Detect which cell encompasses the target text, then output its (x, y) center coordinate. 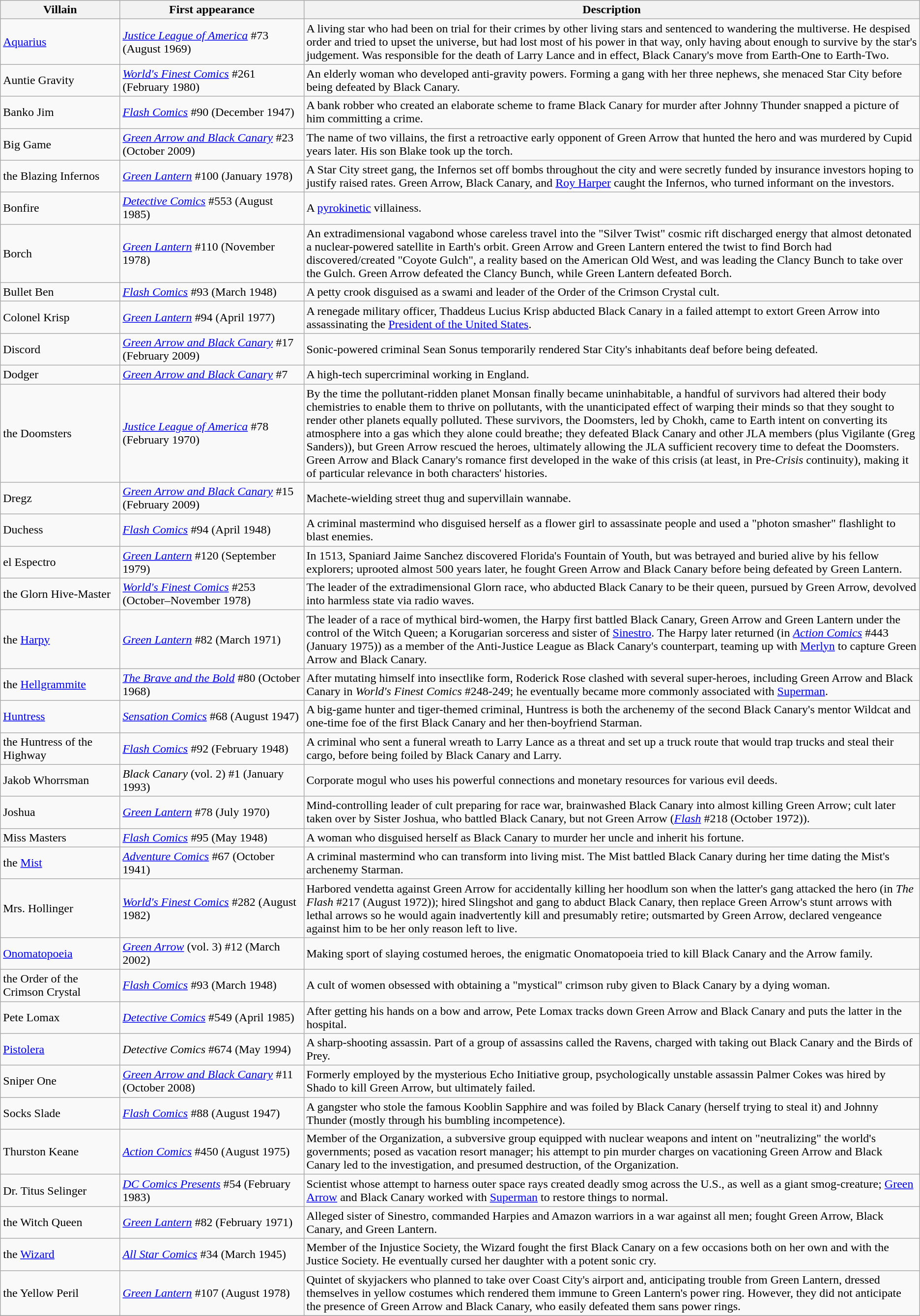
Huntress (60, 716)
Bonfire (60, 208)
Green Lantern #82 (February 1971) (212, 1222)
Aquarius (60, 42)
All Star Comics #34 (March 1945) (212, 1255)
Action Comics #450 (August 1975) (212, 1152)
Green Lantern #78 (July 1970) (212, 812)
Sensation Comics #68 (August 1947) (212, 716)
Detective Comics #549 (April 1985) (212, 1017)
A sharp-shooting assassin. Part of a group of assassins called the Ravens, charged with taking out Black Canary and the Birds of Prey. (611, 1049)
the Order of the Crimson Crystal (60, 985)
Green Arrow and Black Canary #11 (October 2008) (212, 1082)
Dregz (60, 498)
Green Lantern #120 (September 1979) (212, 562)
Green Lantern #82 (March 1971) (212, 640)
Mrs. Hollinger (60, 908)
Corporate mogul who uses his powerful connections and monetary resources for various evil deeds. (611, 780)
World's Finest Comics #282 (August 1982) (212, 908)
Justice League of America #78 (February 1970) (212, 433)
Dr. Titus Selinger (60, 1191)
Discord (60, 349)
Sonic-powered criminal Sean Sonus temporarily rendered Star City's inhabitants deaf before being defeated. (611, 349)
Flash Comics #90 (December 1947) (212, 112)
Colonel Krisp (60, 317)
A pyrokinetic villainess. (611, 208)
Description (611, 10)
Dodger (60, 374)
Socks Slade (60, 1113)
the Wizard (60, 1255)
A cult of women obsessed with obtaining a "mystical" crimson ruby given to Black Canary by a dying woman. (611, 985)
A criminal mastermind who can transform into living mist. The Mist battled Black Canary during her time dating the Mist's archenemy Starman. (611, 863)
Green Arrow (vol. 3) #12 (March 2002) (212, 953)
Green Arrow and Black Canary #23 (October 2009) (212, 144)
Banko Jim (60, 112)
the Huntress of the Highway (60, 749)
Pistolera (60, 1049)
the Yellow Peril (60, 1293)
Joshua (60, 812)
Flash Comics #92 (February 1948) (212, 749)
the Hellgrammite (60, 685)
Green Lantern #107 (August 1978) (212, 1293)
the Glorn Hive-Master (60, 594)
Flash Comics #88 (August 1947) (212, 1113)
Adventure Comics #67 (October 1941) (212, 863)
Green Lantern #110 (November 1978) (212, 253)
el Espectro (60, 562)
the Witch Queen (60, 1222)
the Blazing Infernos (60, 176)
Black Canary (vol. 2) #1 (January 1993) (212, 780)
Pete Lomax (60, 1017)
Green Arrow and Black Canary #7 (212, 374)
Justice League of America #73 (August 1969) (212, 42)
Flash Comics #95 (May 1948) (212, 838)
Sniper One (60, 1082)
Machete-wielding street thug and supervillain wannabe. (611, 498)
A high-tech supercriminal working in England. (611, 374)
A petty crook disguised as a swami and leader of the Order of the Crimson Crystal cult. (611, 292)
Flash Comics #94 (April 1948) (212, 531)
A criminal mastermind who disguised herself as a flower girl to assassinate people and used a "photon smasher" flashlight to blast enemies. (611, 531)
World's Finest Comics #253 (October–November 1978) (212, 594)
A bank robber who created an elaborate scheme to frame Black Canary for murder after Johnny Thunder snapped a picture of him committing a crime. (611, 112)
Alleged sister of Sinestro, commanded Harpies and Amazon warriors in a war against all men; fought Green Arrow, Black Canary, and Green Lantern. (611, 1222)
Detective Comics #553 (August 1985) (212, 208)
Green Arrow and Black Canary #17 (February 2009) (212, 349)
the Mist (60, 863)
Onomatopoeia (60, 953)
First appearance (212, 10)
Borch (60, 253)
After getting his hands on a bow and arrow, Pete Lomax tracks down Green Arrow and Black Canary and puts the latter in the hospital. (611, 1017)
The Brave and the Bold #80 (October 1968) (212, 685)
Green Lantern #94 (April 1977) (212, 317)
Miss Masters (60, 838)
Auntie Gravity (60, 81)
DC Comics Presents #54 (February 1983) (212, 1191)
Bullet Ben (60, 292)
Green Lantern #100 (January 1978) (212, 176)
Detective Comics #674 (May 1994) (212, 1049)
Big Game (60, 144)
the Doomsters (60, 433)
Jakob Whorrsman (60, 780)
Villain (60, 10)
Duchess (60, 531)
World's Finest Comics #261 (February 1980) (212, 81)
Green Arrow and Black Canary #15 (February 2009) (212, 498)
the Harpy (60, 640)
A woman who disguised herself as Black Canary to murder her uncle and inherit his fortune. (611, 838)
Making sport of slaying costumed heroes, the enigmatic Onomatopoeia tried to kill Black Canary and the Arrow family. (611, 953)
Thurston Keane (60, 1152)
